Determine the (X, Y) coordinate at the center of the cell enclosing the given text.  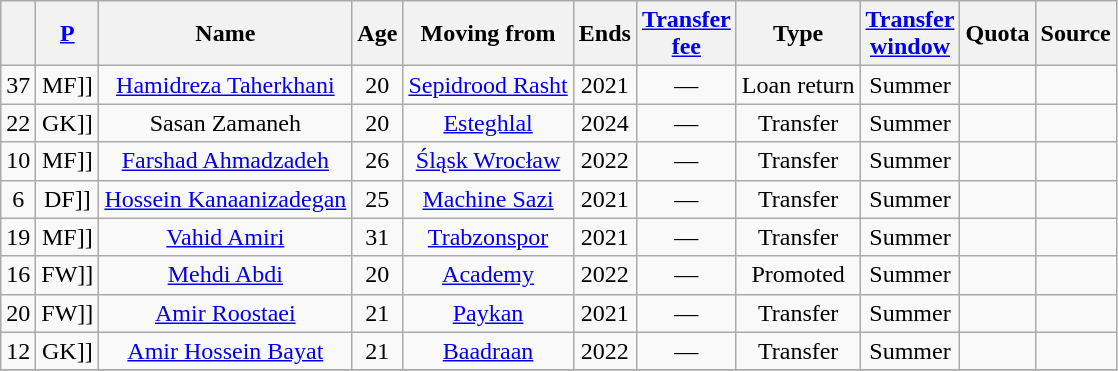
Source (1076, 34)
DF]] (68, 199)
Quota (998, 34)
P (68, 34)
Academy (488, 275)
Hossein Kanaanizadegan (226, 199)
Amir Roostaei (226, 313)
Farshad Ahmadzadeh (226, 161)
Baadraan (488, 351)
26 (378, 161)
37 (18, 85)
16 (18, 275)
Amir Hossein Bayat (226, 351)
22 (18, 123)
Machine Sazi (488, 199)
Promoted (798, 275)
25 (378, 199)
31 (378, 237)
Śląsk Wrocław (488, 161)
2024 (604, 123)
Hamidreza Taherkhani (226, 85)
6 (18, 199)
Type (798, 34)
12 (18, 351)
Sasan Zamaneh (226, 123)
Moving from (488, 34)
Loan return (798, 85)
Mehdi Abdi (226, 275)
Age (378, 34)
19 (18, 237)
Transferwindow (910, 34)
10 (18, 161)
Vahid Amiri (226, 237)
Esteghlal (488, 123)
Ends (604, 34)
Transferfee (686, 34)
Sepidrood Rasht (488, 85)
Name (226, 34)
Trabzonspor (488, 237)
Paykan (488, 313)
